Detect which cell encompasses the target text, then output its [X, Y] center coordinate. 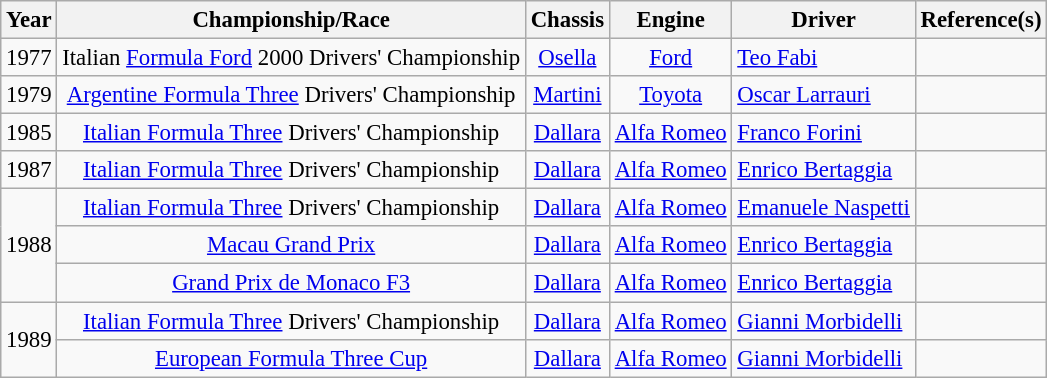
Championship/Race [291, 20]
1987 [29, 170]
Emanuele Naspetti [824, 208]
Chassis [567, 20]
Italian Formula Ford 2000 Drivers' Championship [291, 58]
1979 [29, 95]
Teo Fabi [824, 58]
1977 [29, 58]
European Formula Three Cup [291, 358]
Toyota [670, 95]
1988 [29, 246]
Grand Prix de Monaco F3 [291, 283]
Driver [824, 20]
Osella [567, 58]
Engine [670, 20]
Oscar Larrauri [824, 95]
1985 [29, 133]
Franco Forini [824, 133]
Reference(s) [981, 20]
1989 [29, 340]
Ford [670, 58]
Year [29, 20]
Martini [567, 95]
Argentine Formula Three Drivers' Championship [291, 95]
Macau Grand Prix [291, 245]
